Locate the cell with the specified text and output its [x, y] center coordinate. 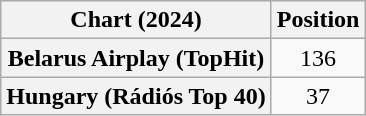
37 [318, 96]
Chart (2024) [136, 20]
Position [318, 20]
Hungary (Rádiós Top 40) [136, 96]
Belarus Airplay (TopHit) [136, 58]
136 [318, 58]
